Scan for the cell matching the given text and deliver its (X, Y) coordinate at center. 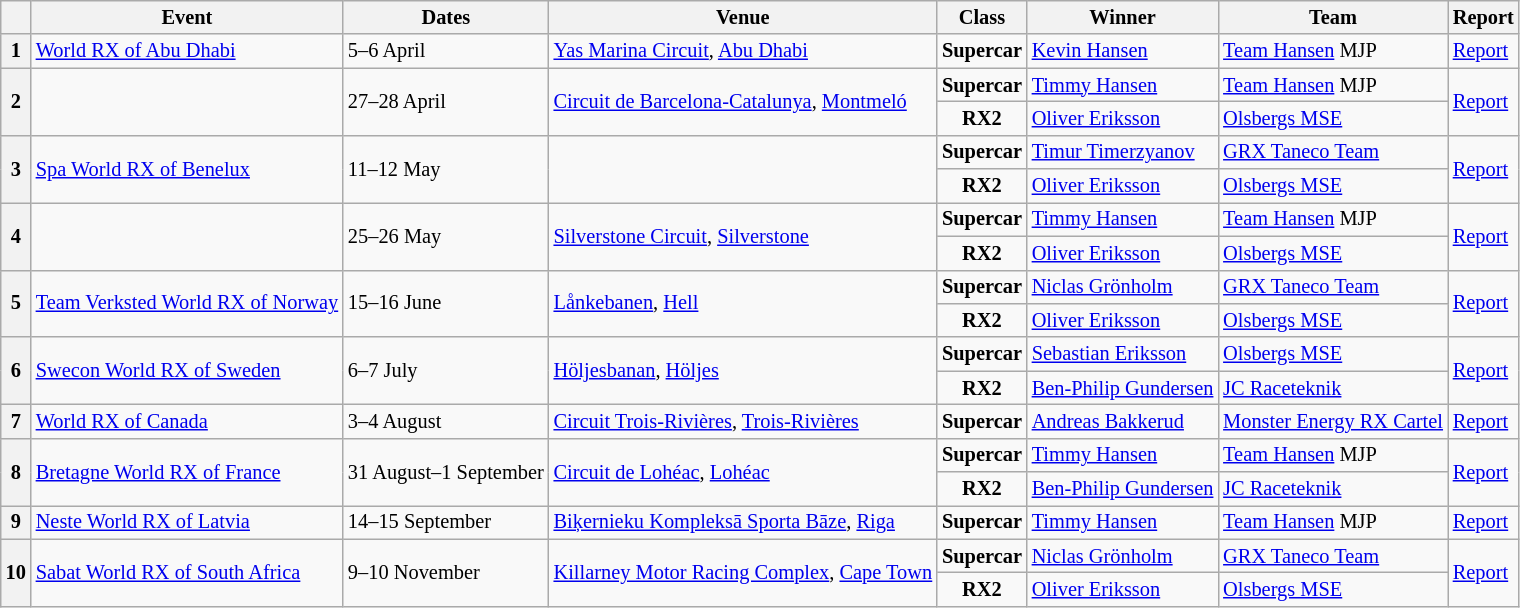
14–15 September (446, 522)
World RX of Abu Dhabi (187, 51)
Killarney Motor Racing Complex, Cape Town (743, 572)
7 (16, 421)
Class (982, 17)
6–7 July (446, 370)
27–28 April (446, 102)
Monster Energy RX Cartel (1333, 421)
8 (16, 472)
9–10 November (446, 572)
Silverstone Circuit, Silverstone (743, 236)
4 (16, 236)
11–12 May (446, 168)
25–26 May (446, 236)
Dates (446, 17)
Event (187, 17)
World RX of Canada (187, 421)
Neste World RX of Latvia (187, 522)
Sebastian Eriksson (1122, 354)
Team (1333, 17)
Höljesbanan, Höljes (743, 370)
Swecon World RX of Sweden (187, 370)
2 (16, 102)
Yas Marina Circuit, Abu Dhabi (743, 51)
Sabat World RX of South Africa (187, 572)
1 (16, 51)
15–16 June (446, 304)
Kevin Hansen (1122, 51)
Biķernieku Kompleksā Sporta Bāze, Riga (743, 522)
3 (16, 168)
Circuit de Barcelona-Catalunya, Montmeló (743, 102)
Circuit Trois-Rivières, Trois-Rivières (743, 421)
31 August–1 September (446, 472)
Timur Timerzyanov (1122, 152)
Team Verksted World RX of Norway (187, 304)
Spa World RX of Benelux (187, 168)
5–6 April (446, 51)
Bretagne World RX of France (187, 472)
Winner (1122, 17)
5 (16, 304)
9 (16, 522)
3–4 August (446, 421)
10 (16, 572)
Lånkebanen, Hell (743, 304)
Circuit de Lohéac, Lohéac (743, 472)
Venue (743, 17)
6 (16, 370)
Andreas Bakkerud (1122, 421)
